Capture the cell that displays the provided text and extract its (X, Y) central coordinate. 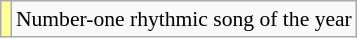
Number-one rhythmic song of the year (184, 19)
